Identify which cell holds the provided text, then report its [X, Y] central coordinate. 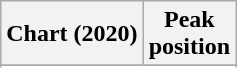
Chart (2020) [72, 34]
Peak position [189, 34]
